Search for the cell housing the specified text and yield its (x, y) center coordinate. 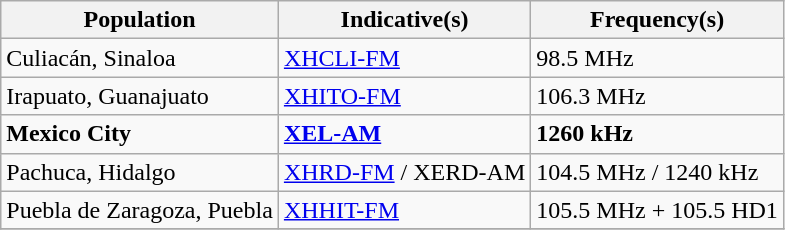
Culiacán, Sinaloa (140, 58)
98.5 MHz (658, 58)
XHITO-FM (404, 96)
Irapuato, Guanajuato (140, 96)
XHHIT-FM (404, 210)
Puebla de Zaragoza, Puebla (140, 210)
105.5 MHz + 105.5 HD1 (658, 210)
Frequency(s) (658, 20)
Mexico City (140, 134)
104.5 MHz / 1240 kHz (658, 172)
XHRD-FM / XERD-AM (404, 172)
Population (140, 20)
Pachuca, Hidalgo (140, 172)
XEL-AM (404, 134)
1260 kHz (658, 134)
Indicative(s) (404, 20)
106.3 MHz (658, 96)
XHCLI-FM (404, 58)
